From the cell containing the given text, extract its center point as [x, y] coordinate. 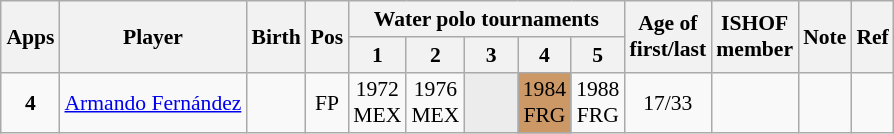
Birth [276, 36]
1 [377, 55]
Note [824, 36]
FP [328, 102]
2 [435, 55]
1976MEX [435, 102]
5 [598, 55]
Ref [872, 36]
1972MEX [377, 102]
Armando Fernández [152, 102]
Water polo tournaments [486, 19]
ISHOFmember [754, 36]
1984FRG [544, 102]
Apps [30, 36]
Pos [328, 36]
3 [490, 55]
Player [152, 36]
1988FRG [598, 102]
Age offirst/last [668, 36]
17/33 [668, 102]
